Locate the cell with the specified text and output its [X, Y] center coordinate. 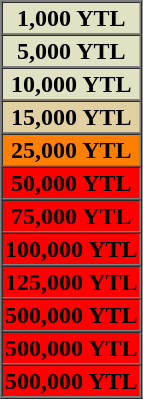
50,000 YTL [72, 182]
100,000 YTL [72, 248]
1,000 YTL [72, 18]
15,000 YTL [72, 116]
125,000 YTL [72, 282]
5,000 YTL [72, 50]
25,000 YTL [72, 150]
75,000 YTL [72, 216]
10,000 YTL [72, 84]
